Detect which cell encompasses the target text, then output its (X, Y) center coordinate. 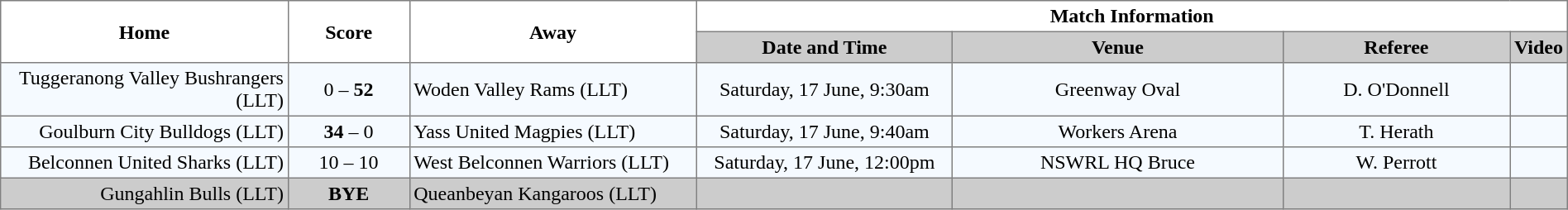
BYE (349, 193)
Queanbeyan Kangaroos (LLT) (552, 193)
T. Herath (1396, 131)
Venue (1118, 47)
Saturday, 17 June, 9:30am (825, 89)
Goulburn City Bulldogs (LLT) (144, 131)
West Belconnen Warriors (LLT) (552, 163)
D. O'Donnell (1396, 89)
10 – 10 (349, 163)
Video (1539, 47)
34 – 0 (349, 131)
NSWRL HQ Bruce (1118, 163)
Date and Time (825, 47)
Tuggeranong Valley Bushrangers (LLT) (144, 89)
Saturday, 17 June, 9:40am (825, 131)
Score (349, 31)
Belconnen United Sharks (LLT) (144, 163)
Workers Arena (1118, 131)
Greenway Oval (1118, 89)
W. Perrott (1396, 163)
Woden Valley Rams (LLT) (552, 89)
Yass United Magpies (LLT) (552, 131)
Saturday, 17 June, 12:00pm (825, 163)
Gungahlin Bulls (LLT) (144, 193)
Home (144, 31)
Away (552, 31)
Referee (1396, 47)
Match Information (1131, 17)
0 – 52 (349, 89)
